Provide the (X, Y) coordinate of the cell's center where the given text is located.  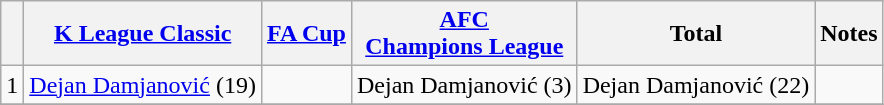
Notes (849, 34)
Total (696, 34)
1 (12, 85)
AFCChampions League (464, 34)
FA Cup (306, 34)
Dejan Damjanović (3) (464, 85)
Dejan Damjanović (19) (143, 85)
K League Classic (143, 34)
Dejan Damjanović (22) (696, 85)
